Search for the cell housing the specified text and yield its (X, Y) center coordinate. 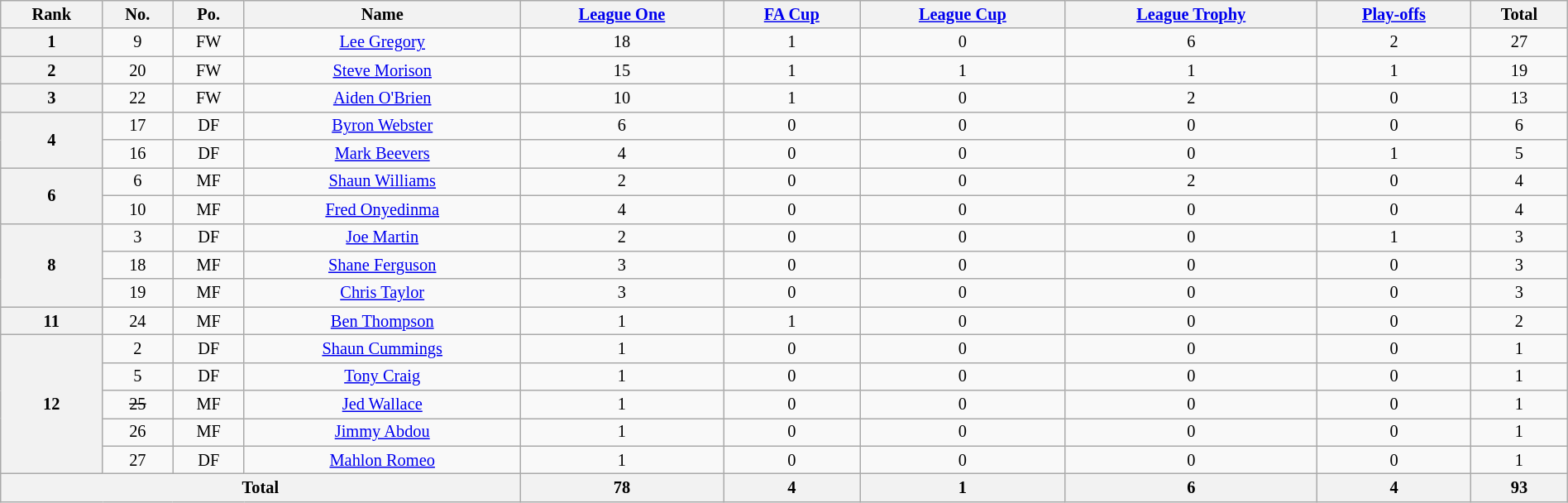
Shane Ferguson (382, 265)
Tony Craig (382, 376)
Mahlon Romeo (382, 460)
Aiden O'Brien (382, 98)
Joe Martin (382, 237)
Po. (208, 14)
League Trophy (1191, 14)
11 (51, 321)
15 (622, 70)
24 (137, 321)
Jed Wallace (382, 405)
Steve Morison (382, 70)
Fred Onyedinma (382, 209)
16 (137, 154)
26 (137, 432)
13 (1520, 98)
Byron Webster (382, 126)
17 (137, 126)
12 (51, 404)
20 (137, 70)
League Cup (963, 14)
Chris Taylor (382, 293)
Play-offs (1394, 14)
FA Cup (792, 14)
Lee Gregory (382, 42)
Rank (51, 14)
8 (51, 265)
Shaun Cummings (382, 348)
25 (137, 405)
No. (137, 14)
9 (137, 42)
Shaun Williams (382, 181)
League One (622, 14)
Name (382, 14)
78 (622, 487)
93 (1520, 487)
Mark Beevers (382, 154)
22 (137, 98)
Ben Thompson (382, 321)
Jimmy Abdou (382, 432)
